Extract the (X, Y) coordinate from the center of the cell holding the provided text.  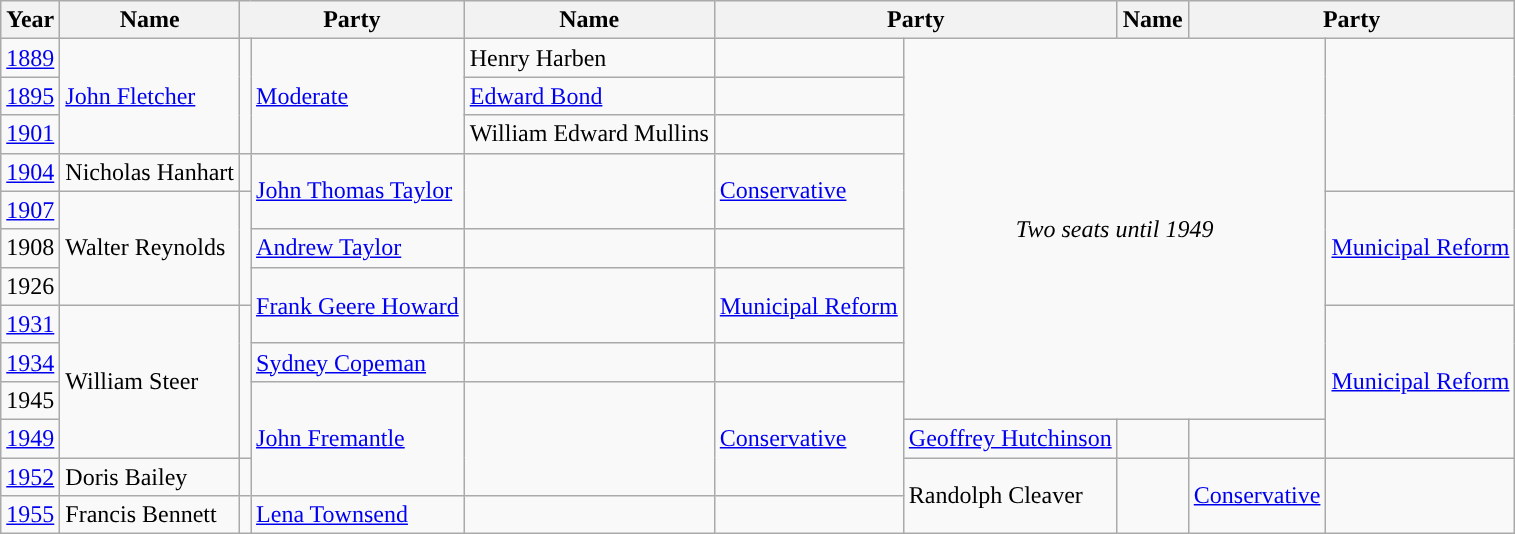
Edward Bond (589, 96)
Moderate (358, 96)
Lena Townsend (358, 515)
Henry Harben (589, 58)
1931 (30, 324)
John Fremantle (358, 438)
1895 (30, 96)
Walter Reynolds (150, 248)
Andrew Taylor (358, 248)
Randolph Cleaver (1010, 496)
William Edward Mullins (589, 134)
Frank Geere Howard (358, 305)
1949 (30, 438)
John Fletcher (150, 96)
John Thomas Taylor (358, 191)
Sydney Copeman (358, 362)
1945 (30, 400)
1926 (30, 286)
Nicholas Hanhart (150, 172)
1901 (30, 134)
1904 (30, 172)
1908 (30, 248)
Francis Bennett (150, 515)
Two seats until 1949 (1114, 230)
1955 (30, 515)
William Steer (150, 381)
1907 (30, 210)
Geoffrey Hutchinson (1010, 438)
1952 (30, 477)
Doris Bailey (150, 477)
1934 (30, 362)
1889 (30, 58)
Year (30, 20)
